Return (X, Y) of the center of cell containing provided text 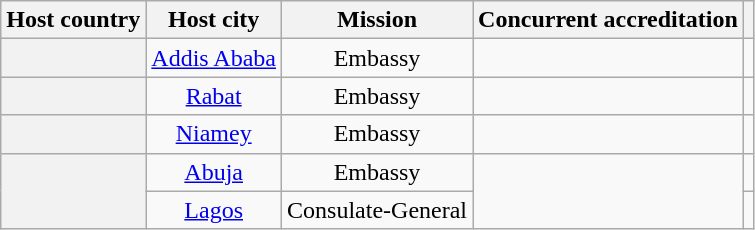
Rabat (214, 96)
Concurrent accreditation (608, 20)
Abuja (214, 172)
Consulate-General (378, 210)
Niamey (214, 134)
Addis Ababa (214, 58)
Host city (214, 20)
Mission (378, 20)
Host country (74, 20)
Lagos (214, 210)
